Extract the (X, Y) coordinate from the center of the cell holding the provided text.  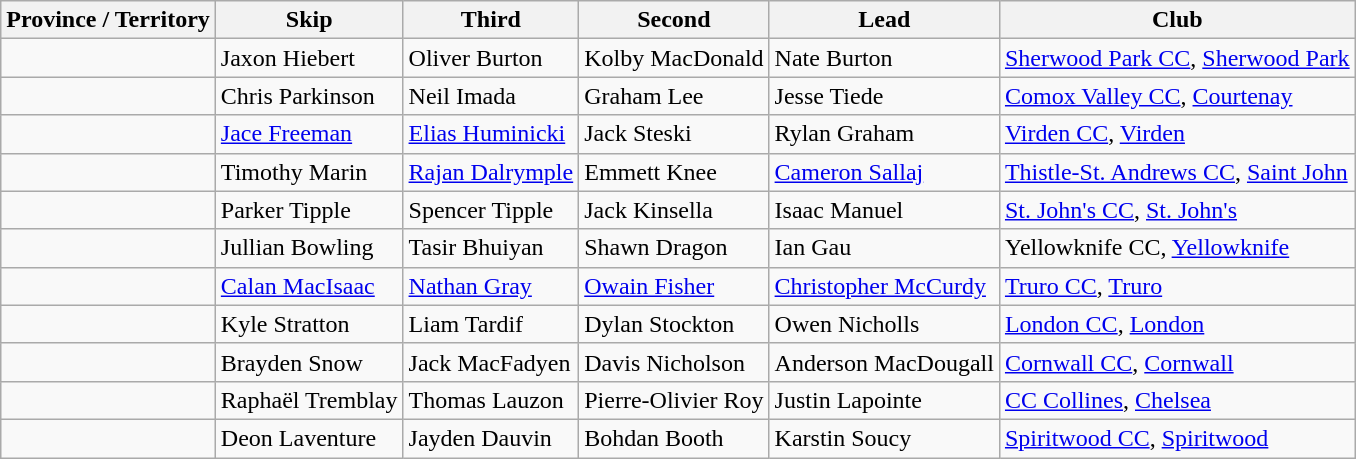
Lead (884, 20)
Jesse Tiede (884, 96)
Province / Territory (108, 20)
Justin Lapointe (884, 400)
Owen Nicholls (884, 324)
Kyle Stratton (309, 324)
Davis Nicholson (674, 362)
Jack Kinsella (674, 210)
Tasir Bhuiyan (491, 248)
Virden CC, Virden (1177, 134)
Rylan Graham (884, 134)
Thomas Lauzon (491, 400)
Comox Valley CC, Courtenay (1177, 96)
Sherwood Park CC, Sherwood Park (1177, 58)
Spencer Tipple (491, 210)
Elias Huminicki (491, 134)
Graham Lee (674, 96)
Skip (309, 20)
Neil Imada (491, 96)
Emmett Knee (674, 172)
Parker Tipple (309, 210)
Owain Fisher (674, 286)
Anderson MacDougall (884, 362)
CC Collines, Chelsea (1177, 400)
Dylan Stockton (674, 324)
Rajan Dalrymple (491, 172)
Chris Parkinson (309, 96)
St. John's CC, St. John's (1177, 210)
Timothy Marin (309, 172)
Cameron Sallaj (884, 172)
Club (1177, 20)
Jayden Dauvin (491, 438)
Nate Burton (884, 58)
Ian Gau (884, 248)
Kolby MacDonald (674, 58)
Karstin Soucy (884, 438)
Third (491, 20)
Deon Laventure (309, 438)
Oliver Burton (491, 58)
Nathan Gray (491, 286)
Jack MacFadyen (491, 362)
Second (674, 20)
Thistle-St. Andrews CC, Saint John (1177, 172)
Liam Tardif (491, 324)
Jullian Bowling (309, 248)
Shawn Dragon (674, 248)
London CC, London (1177, 324)
Jaxon Hiebert (309, 58)
Isaac Manuel (884, 210)
Bohdan Booth (674, 438)
Jace Freeman (309, 134)
Brayden Snow (309, 362)
Cornwall CC, Cornwall (1177, 362)
Christopher McCurdy (884, 286)
Pierre-Olivier Roy (674, 400)
Truro CC, Truro (1177, 286)
Spiritwood CC, Spiritwood (1177, 438)
Calan MacIsaac (309, 286)
Yellowknife CC, Yellowknife (1177, 248)
Raphaël Tremblay (309, 400)
Jack Steski (674, 134)
